Scan for the cell matching the given text and deliver its [X, Y] coordinate at center. 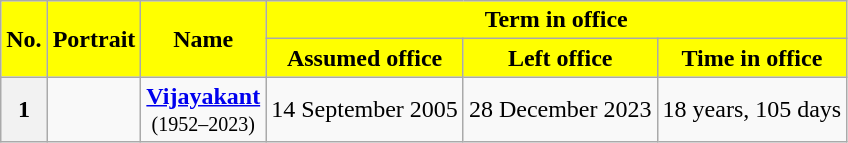
Time in office [752, 58]
1 [24, 110]
Left office [560, 58]
18 years, 105 days [752, 110]
No. [24, 39]
Term in office [556, 20]
14 September 2005 [365, 110]
Vijayakant(1952–2023) [204, 110]
Assumed office [365, 58]
Portrait [94, 39]
28 December 2023 [560, 110]
Name [204, 39]
